Capture the cell that displays the provided text and extract its (x, y) central coordinate. 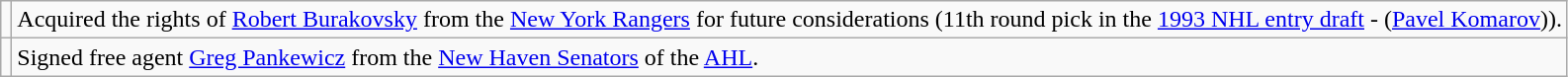
Signed free agent Greg Pankewicz from the New Haven Senators of the AHL. (790, 57)
